Pinpoint the cell where the given text exists, returning its (X, Y) midpoint coordinate. 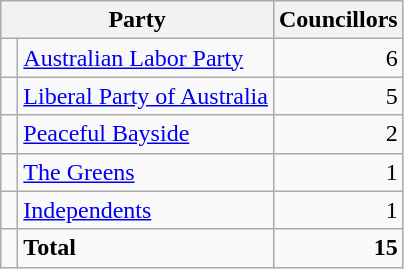
Total (146, 248)
6 (338, 58)
5 (338, 96)
Party (138, 20)
Councillors (338, 20)
The Greens (146, 172)
Peaceful Bayside (146, 134)
2 (338, 134)
Independents (146, 210)
15 (338, 248)
Australian Labor Party (146, 58)
Liberal Party of Australia (146, 96)
